Provide the [x, y] coordinate of the cell's center where the given text is located.  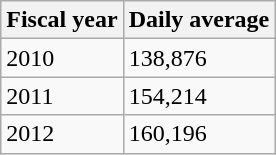
2012 [62, 134]
138,876 [199, 58]
160,196 [199, 134]
Daily average [199, 20]
2010 [62, 58]
Fiscal year [62, 20]
154,214 [199, 96]
2011 [62, 96]
